Determine the (x, y) coordinate at the center of the cell enclosing the given text.  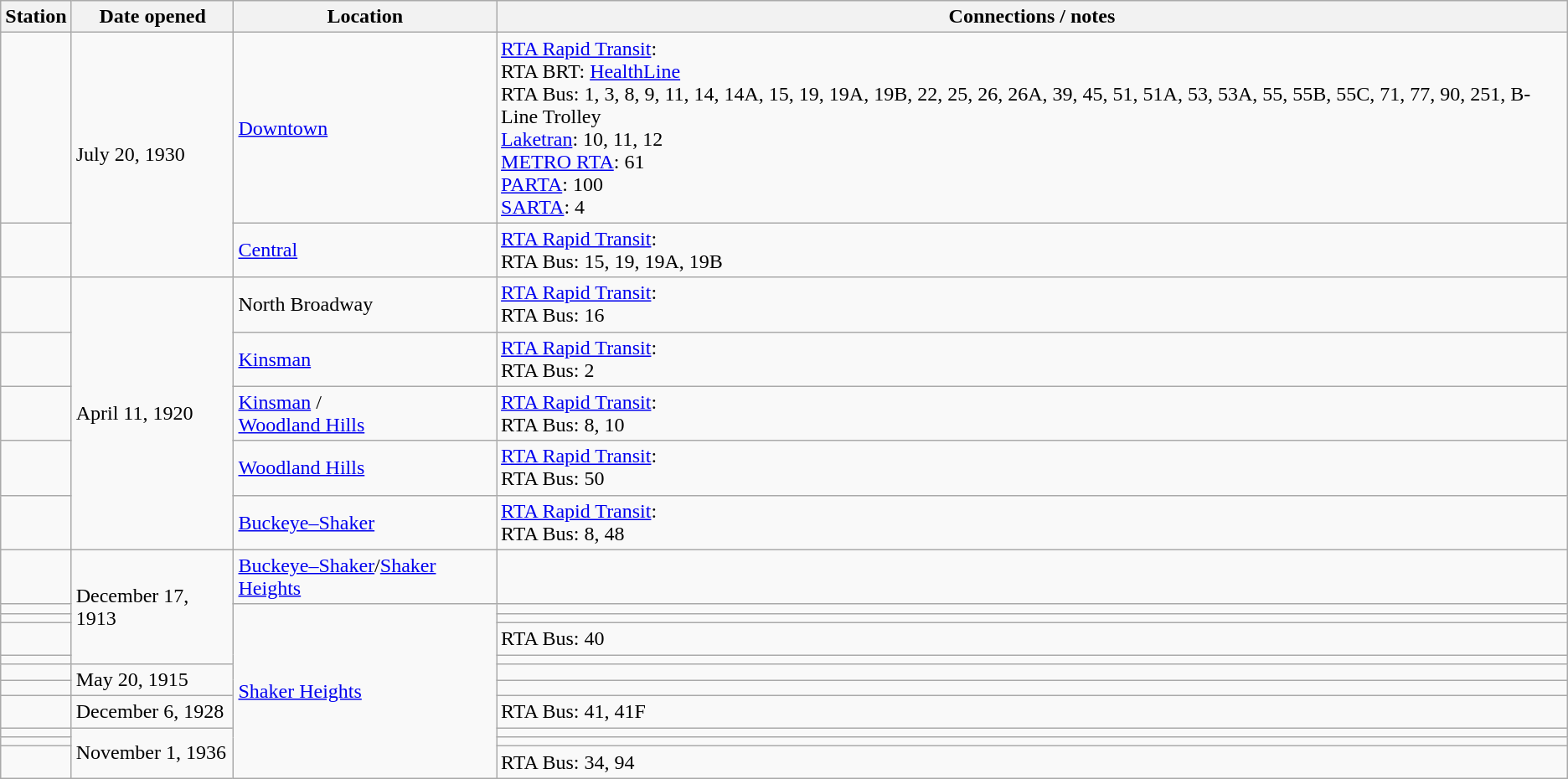
Woodland Hills (365, 467)
Kinsman /Woodland Hills (365, 414)
RTA Bus: 34, 94 (1032, 762)
Downtown (365, 127)
July 20, 1930 (152, 155)
Buckeye–Shaker/Shaker Heights (365, 576)
RTA Rapid Transit: RTA Bus: 8, 48 (1032, 523)
November 1, 1936 (152, 753)
RTA Rapid Transit: RTA Bus: 15, 19, 19A, 19B (1032, 250)
Shaker Heights (365, 691)
RTA Bus: 41, 41F (1032, 712)
December 6, 1928 (152, 712)
Station (36, 17)
North Broadway (365, 305)
RTA Rapid Transit: RTA Bus: 2 (1032, 359)
Buckeye–Shaker (365, 523)
Connections / notes (1032, 17)
Kinsman (365, 359)
Date opened (152, 17)
December 17, 1913 (152, 606)
Central (365, 250)
RTA Rapid Transit: RTA Bus: 8, 10 (1032, 414)
RTA Rapid Transit: RTA Bus: 16 (1032, 305)
RTA Rapid Transit: RTA Bus: 50 (1032, 467)
April 11, 1920 (152, 414)
Location (365, 17)
May 20, 1915 (152, 680)
RTA Bus: 40 (1032, 638)
